For the text-containing cell, return its midpoint in (x, y) coordinate format. 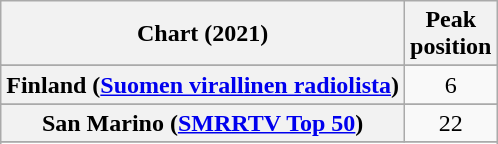
Chart (2021) (203, 34)
6 (451, 85)
22 (451, 123)
San Marino (SMRRTV Top 50) (203, 123)
Peakposition (451, 34)
Finland (Suomen virallinen radiolista) (203, 85)
